Scan for the cell matching the given text and deliver its (x, y) coordinate at center. 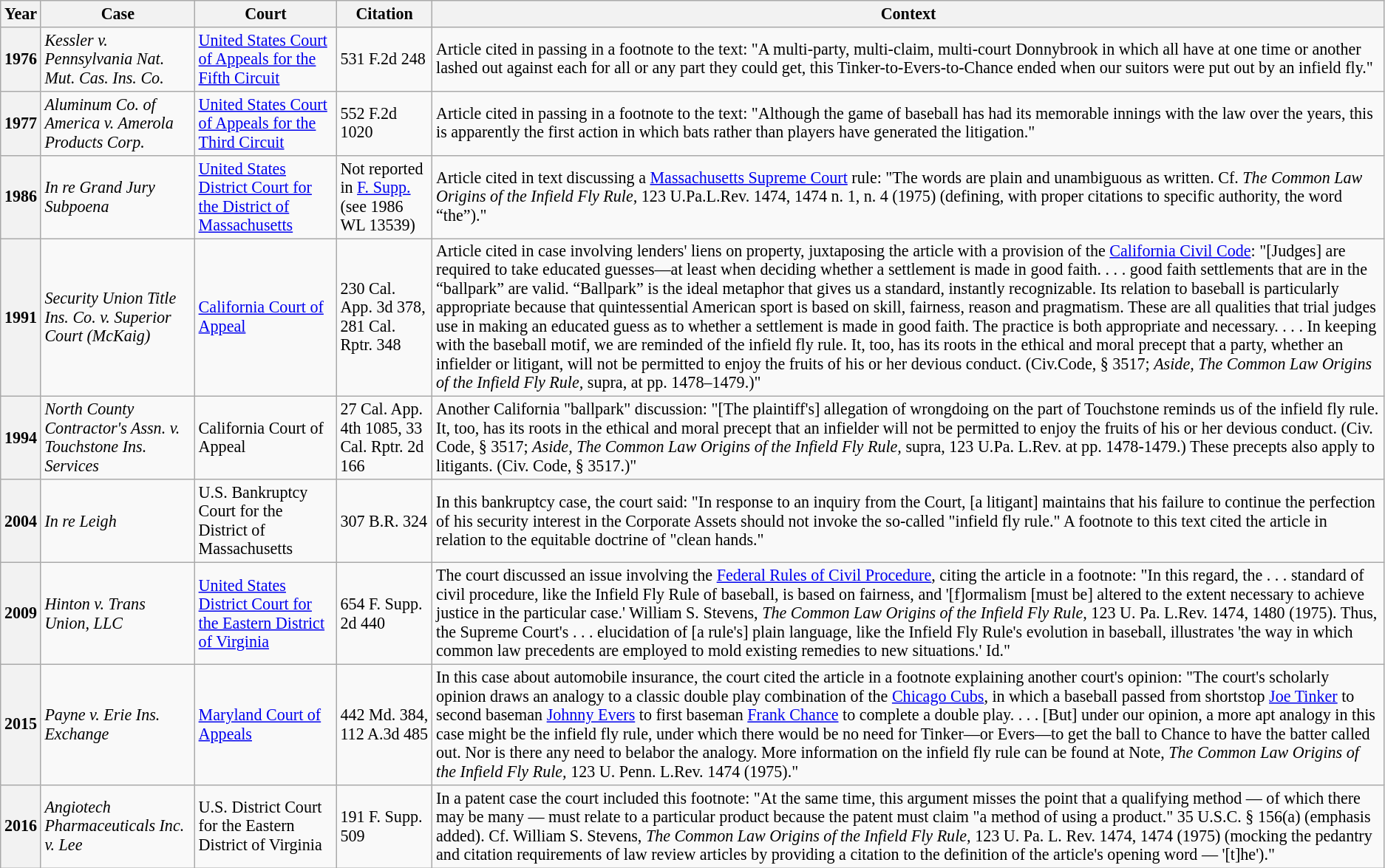
Not reported in F. Supp. (see 1986 WL 13539) (384, 197)
Security Union Title Ins. Co. v. Superior Court (McKaig) (118, 317)
Context (908, 13)
191 F. Supp. 509 (384, 826)
Maryland Court of Appeals (265, 724)
Case (118, 13)
442 Md. 384, 112 A.3d 485 (384, 724)
United States Court of Appeals for the Fifth Circuit (265, 59)
United States District Court for the Eastern District of Virginia (265, 613)
Kessler v. Pennsylvania Nat. Mut. Cas. Ins. Co. (118, 59)
552 F.2d 1020 (384, 123)
2015 (21, 724)
230 Cal. App. 3d 378, 281 Cal. Rptr. 348 (384, 317)
Court (265, 13)
1986 (21, 197)
North County Contractor's Assn. v. Touchstone Ins. Services (118, 438)
In re Leigh (118, 521)
In re Grand Jury Subpoena (118, 197)
U.S. District Court for the Eastern District of Virginia (265, 826)
U.S. Bankruptcy Court for the District of Massachusetts (265, 521)
2016 (21, 826)
1976 (21, 59)
654 F. Supp. 2d 440 (384, 613)
1977 (21, 123)
27 Cal. App. 4th 1085, 33 Cal. Rptr. 2d 166 (384, 438)
United States District Court for the District of Massachusetts (265, 197)
Aluminum Co. of America v. Amerola Products Corp. (118, 123)
Year (21, 13)
Citation (384, 13)
1994 (21, 438)
United States Court of Appeals for the Third Circuit (265, 123)
Hinton v. Trans Union, LLC (118, 613)
1991 (21, 317)
2004 (21, 521)
2009 (21, 613)
307 B.R. 324 (384, 521)
531 F.2d 248 (384, 59)
Payne v. Erie Ins. Exchange (118, 724)
Angiotech Pharmaceuticals Inc. v. Lee (118, 826)
